Output the [X, Y] coordinate of the center of the cell containing the given text.  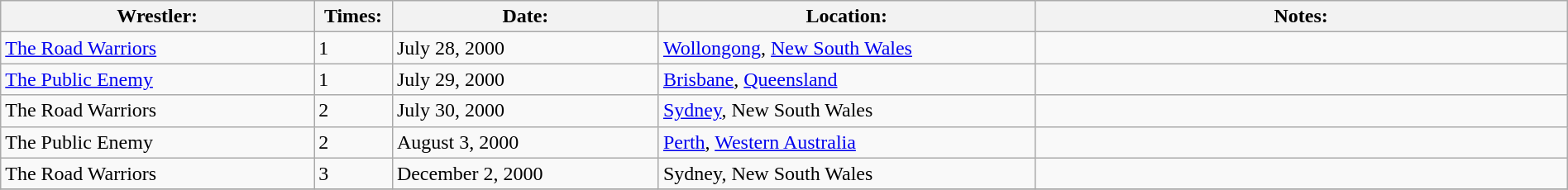
July 28, 2000 [525, 48]
3 [354, 173]
Notes: [1301, 17]
July 29, 2000 [525, 79]
Brisbane, Queensland [847, 79]
Wrestler: [157, 17]
Times: [354, 17]
July 30, 2000 [525, 111]
Wollongong, New South Wales [847, 48]
December 2, 2000 [525, 173]
Perth, Western Australia [847, 142]
Location: [847, 17]
Date: [525, 17]
August 3, 2000 [525, 142]
